Return [x, y] of the center of cell containing provided text 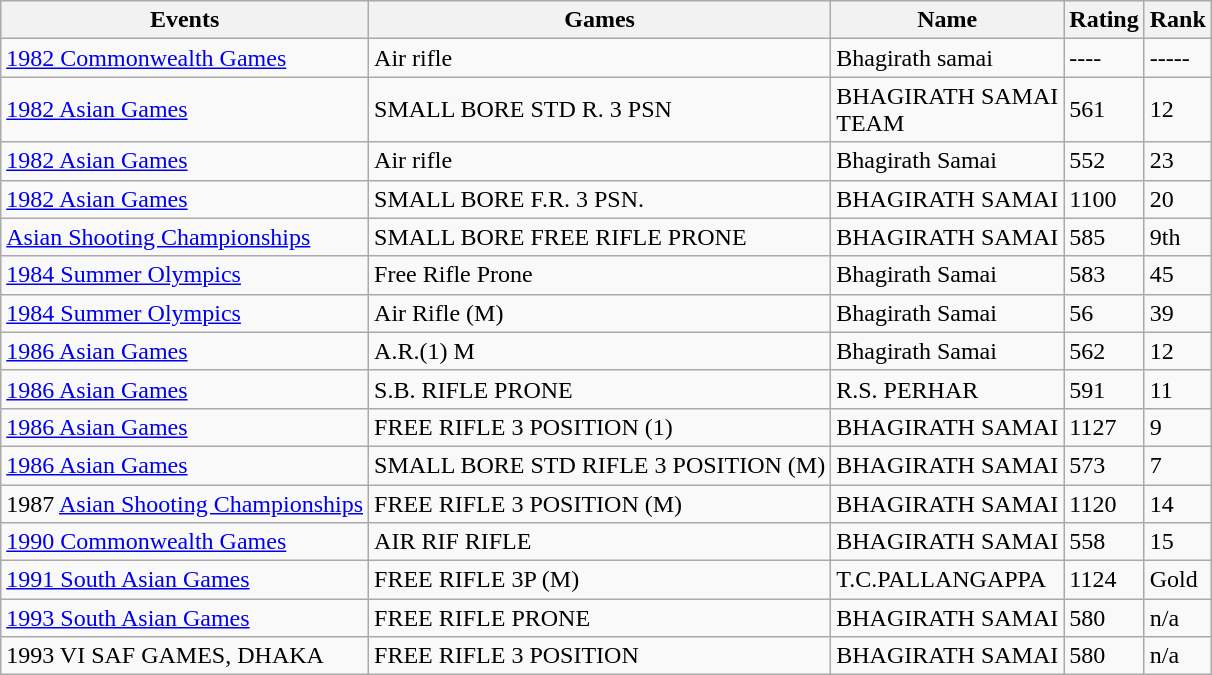
Rank [1178, 20]
1100 [1104, 199]
9 [1178, 427]
1993 South Asian Games [185, 618]
Gold [1178, 580]
9th [1178, 237]
23 [1178, 161]
20 [1178, 199]
56 [1104, 313]
FREE RIFLE 3P (M) [600, 580]
----- [1178, 58]
SMALL BORE F.R. 3 PSN. [600, 199]
FREE RIFLE 3 POSITION (1) [600, 427]
1987 Asian Shooting Championships [185, 503]
1993 VI SAF GAMES, DHAKA [185, 656]
Events [185, 20]
Asian Shooting Championships [185, 237]
R.S. PERHAR [948, 389]
Rating [1104, 20]
FREE RIFLE PRONE [600, 618]
591 [1104, 389]
45 [1178, 275]
1991 South Asian Games [185, 580]
T.C.PALLANGAPPA [948, 580]
Games [600, 20]
1120 [1104, 503]
552 [1104, 161]
583 [1104, 275]
7 [1178, 465]
573 [1104, 465]
15 [1178, 542]
A.R.(1) M [600, 351]
SMALL BORE STD R. 3 PSN [600, 110]
1982 Commonwealth Games [185, 58]
Air Rifle (M) [600, 313]
Bhagirath samai [948, 58]
S.B. RIFLE PRONE [600, 389]
---- [1104, 58]
Free Rifle Prone [600, 275]
Name [948, 20]
585 [1104, 237]
11 [1178, 389]
1127 [1104, 427]
BHAGIRATH SAMAITEAM [948, 110]
FREE RIFLE 3 POSITION (M) [600, 503]
AIR RIF RIFLE [600, 542]
14 [1178, 503]
39 [1178, 313]
1124 [1104, 580]
561 [1104, 110]
SMALL BORE FREE RIFLE PRONE [600, 237]
FREE RIFLE 3 POSITION [600, 656]
558 [1104, 542]
1990 Commonwealth Games [185, 542]
562 [1104, 351]
SMALL BORE STD RIFLE 3 POSITION (M) [600, 465]
